Pinpoint the cell where the given text exists, returning its (x, y) midpoint coordinate. 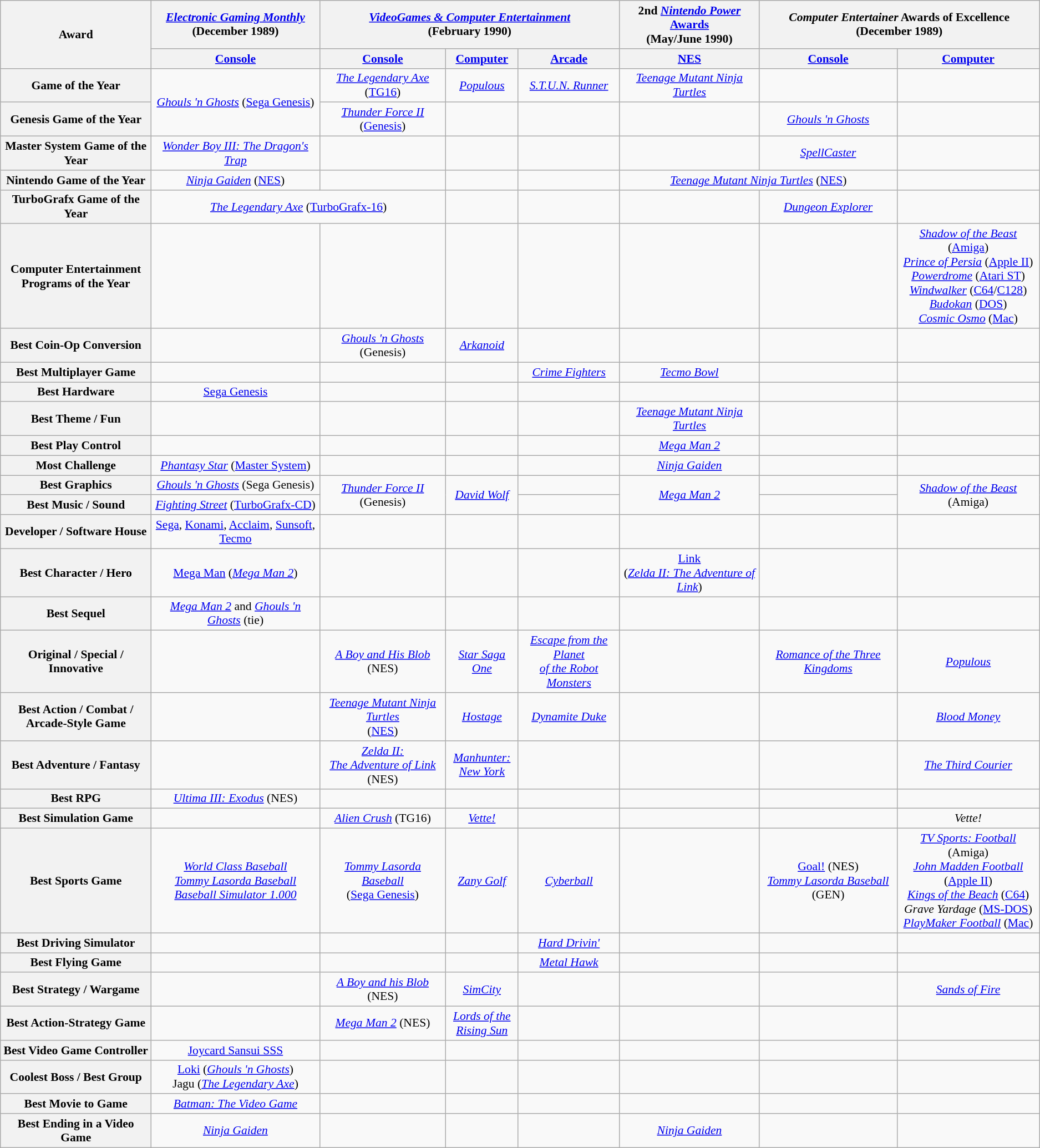
Tecmo Bowl (689, 372)
World Class Baseball Tommy Lasorda Baseball Baseball Simulator 1.000 (236, 881)
Dungeon Explorer (829, 206)
TurboGrafx Game of the Year (76, 206)
Mega Man (Mega Man 2) (236, 572)
A Boy and his Blob (NES) (383, 989)
Star Saga One (482, 662)
Goal! (NES) Tommy Lasorda Baseball (GEN) (829, 881)
Best Video Game Controller (76, 1050)
Metal Hawk (569, 963)
Arcade (569, 59)
Best Movie to Game (76, 1104)
Best Simulation Game (76, 819)
Master System Game of the Year (76, 153)
The Legendary Axe (TurboGrafx-16) (298, 206)
Best Adventure / Fantasy (76, 765)
Lords of the Rising Sun (482, 1024)
Ultima III: Exodus (NES) (236, 799)
Coolest Boss / Best Group (76, 1077)
Best RPG (76, 799)
Best Driving Simulator (76, 943)
Ninja Gaiden (NES) (236, 180)
VideoGames & Computer Entertainment (February 1990) (469, 24)
Sega Genesis (236, 392)
Game of the Year (76, 85)
Most Challenge (76, 465)
Sands of Fire (968, 989)
Best Music / Sound (76, 505)
David Wolf (482, 495)
Best Character / Hero (76, 572)
Shadow of the Beast (Amiga) Prince of Persia (Apple II) Powerdrome (Atari ST) Windwalker (C64/C128) Budokan (DOS) Cosmic Osmo (Mac) (968, 276)
Tommy Lasorda Baseball (Sega Genesis) (383, 881)
Zany Golf (482, 881)
Best Action / Combat / Arcade-Style Game (76, 717)
Ghouls 'n Ghosts (Genesis) (383, 345)
The Legendary Axe (TG16) (383, 85)
Mega Man 2 (NES) (383, 1024)
Ghouls 'n Ghosts (829, 120)
Fighting Street (TurboGrafx-CD) (236, 505)
Best Flying Game (76, 963)
Crime Fighters (569, 372)
Zelda II: The Adventure of Link (NES) (383, 765)
Mega Man 2 and Ghouls 'n Ghosts (tie) (236, 613)
Link (Zelda II: The Adventure of Link) (689, 572)
S.T.U.N. Runner (569, 85)
TV Sports: Football (Amiga) John Madden Football (Apple II) Kings of the Beach (C64) Grave Yardage (MS-DOS) PlayMaker Football (Mac) (968, 881)
2nd Nintendo Power Awards (May/June 1990) (689, 24)
Joycard Sansui SSS (236, 1050)
Original / Special / Innovative (76, 662)
Best Graphics (76, 485)
Electronic Gaming Monthly (December 1989) (236, 24)
Developer / Software House (76, 531)
Computer Entertainer Awards of Excellence (December 1989) (900, 24)
Award (76, 34)
NES (689, 59)
Hard Drivin' (569, 943)
Best Strategy / Wargame (76, 989)
Hostage (482, 717)
Dynamite Duke (569, 717)
Manhunter: New York (482, 765)
Computer Entertainment Programs of the Year (76, 276)
Nintendo Game of the Year (76, 180)
SpellCaster (829, 153)
Arkanoid (482, 345)
Genesis Game of the Year (76, 120)
Wonder Boy III: The Dragon's Trap (236, 153)
Best Multiplayer Game (76, 372)
Romance of the Three Kingdoms (829, 662)
Loki (Ghouls 'n Ghosts) Jagu (The Legendary Axe) (236, 1077)
Best Coin-Op Conversion (76, 345)
Best Ending in a Video Game (76, 1130)
Best Play Control (76, 446)
Phantasy Star (Master System) (236, 465)
Blood Money (968, 717)
Batman: The Video Game (236, 1104)
SimCity (482, 989)
Best Theme / Fun (76, 419)
Cyberball (569, 881)
Best Action-Strategy Game (76, 1024)
The Third Courier (968, 765)
A Boy and His Blob (NES) (383, 662)
Escape from the Planet of the Robot Monsters (569, 662)
Best Sequel (76, 613)
Best Sports Game (76, 881)
Best Hardware (76, 392)
Alien Crush (TG16) (383, 819)
Sega, Konami, Acclaim, Sunsoft, Tecmo (236, 531)
Shadow of the Beast (Amiga) (968, 495)
